Identify which cell holds the provided text, then report its (X, Y) central coordinate. 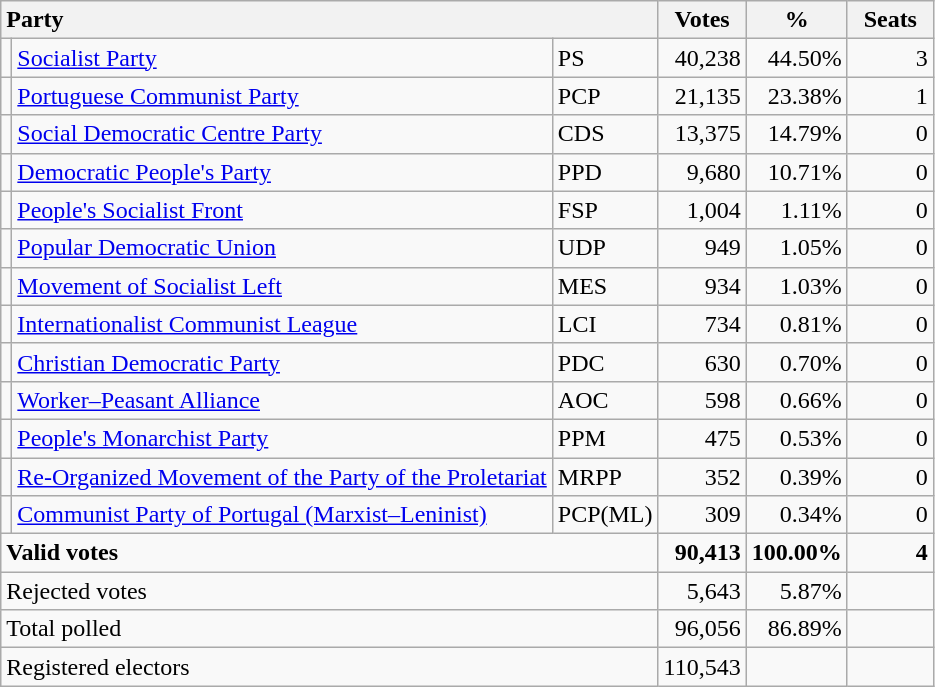
949 (702, 248)
475 (702, 438)
PCP(ML) (605, 515)
Total polled (330, 629)
9,680 (702, 172)
0.34% (796, 515)
PPD (605, 172)
Communist Party of Portugal (Marxist–Leninist) (282, 515)
40,238 (702, 58)
Movement of Socialist Left (282, 286)
Valid votes (330, 553)
Social Democratic Centre Party (282, 134)
Votes (702, 20)
Democratic People's Party (282, 172)
Rejected votes (330, 591)
1.11% (796, 210)
MES (605, 286)
Portuguese Communist Party (282, 96)
352 (702, 477)
FSP (605, 210)
1.03% (796, 286)
1.05% (796, 248)
MRPP (605, 477)
PCP (605, 96)
934 (702, 286)
PS (605, 58)
3 (890, 58)
PPM (605, 438)
CDS (605, 134)
90,413 (702, 553)
UDP (605, 248)
10.71% (796, 172)
0.53% (796, 438)
0.39% (796, 477)
PDC (605, 362)
309 (702, 515)
96,056 (702, 629)
5.87% (796, 591)
14.79% (796, 134)
0.70% (796, 362)
Party (330, 20)
1 (890, 96)
86.89% (796, 629)
Socialist Party (282, 58)
People's Monarchist Party (282, 438)
Seats (890, 20)
23.38% (796, 96)
% (796, 20)
LCI (605, 324)
110,543 (702, 667)
0.66% (796, 400)
Internationalist Communist League (282, 324)
0.81% (796, 324)
13,375 (702, 134)
598 (702, 400)
630 (702, 362)
734 (702, 324)
Popular Democratic Union (282, 248)
1,004 (702, 210)
44.50% (796, 58)
21,135 (702, 96)
Worker–Peasant Alliance (282, 400)
4 (890, 553)
AOC (605, 400)
People's Socialist Front (282, 210)
5,643 (702, 591)
100.00% (796, 553)
Re-Organized Movement of the Party of the Proletariat (282, 477)
Christian Democratic Party (282, 362)
Registered electors (330, 667)
